Provide the (x, y) coordinate of the cell's center where the given text is located.  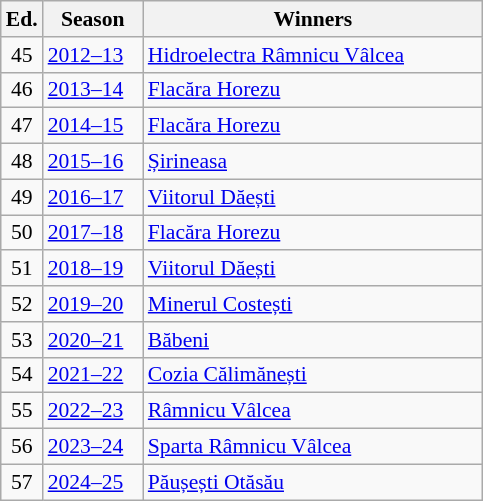
57 (22, 482)
2013–14 (93, 90)
Sparta Râmnicu Vâlcea (313, 447)
2024–25 (93, 482)
53 (22, 340)
Hidroelectra Râmnicu Vâlcea (313, 55)
55 (22, 411)
2016–17 (93, 197)
Ed. (22, 19)
2012–13 (93, 55)
49 (22, 197)
Păușești Otăsău (313, 482)
47 (22, 126)
50 (22, 233)
52 (22, 304)
54 (22, 375)
Cozia Călimănești (313, 375)
Winners (313, 19)
46 (22, 90)
56 (22, 447)
Season (93, 19)
2019–20 (93, 304)
2017–18 (93, 233)
45 (22, 55)
2015–16 (93, 162)
2023–24 (93, 447)
51 (22, 269)
Minerul Costești (313, 304)
2022–23 (93, 411)
Râmnicu Vâlcea (313, 411)
48 (22, 162)
Băbeni (313, 340)
2021–22 (93, 375)
2018–19 (93, 269)
Șirineasa (313, 162)
2014–15 (93, 126)
2020–21 (93, 340)
